Extract the (X, Y) coordinate from the center of the cell holding the provided text.  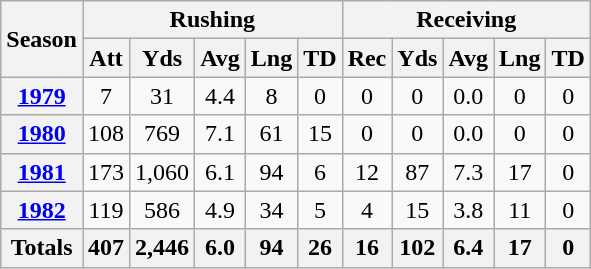
119 (106, 210)
31 (162, 96)
6.1 (220, 172)
Rec (367, 58)
1980 (42, 134)
1,060 (162, 172)
7 (106, 96)
6.0 (220, 248)
5 (320, 210)
16 (367, 248)
34 (271, 210)
2,446 (162, 248)
87 (418, 172)
4 (367, 210)
6.4 (468, 248)
11 (520, 210)
4.9 (220, 210)
Season (42, 39)
3.8 (468, 210)
1979 (42, 96)
7.1 (220, 134)
12 (367, 172)
173 (106, 172)
769 (162, 134)
102 (418, 248)
Att (106, 58)
1981 (42, 172)
61 (271, 134)
1982 (42, 210)
Rushing (212, 20)
6 (320, 172)
586 (162, 210)
407 (106, 248)
7.3 (468, 172)
8 (271, 96)
26 (320, 248)
108 (106, 134)
Receiving (466, 20)
4.4 (220, 96)
Totals (42, 248)
